Search for the cell housing the specified text and yield its [x, y] center coordinate. 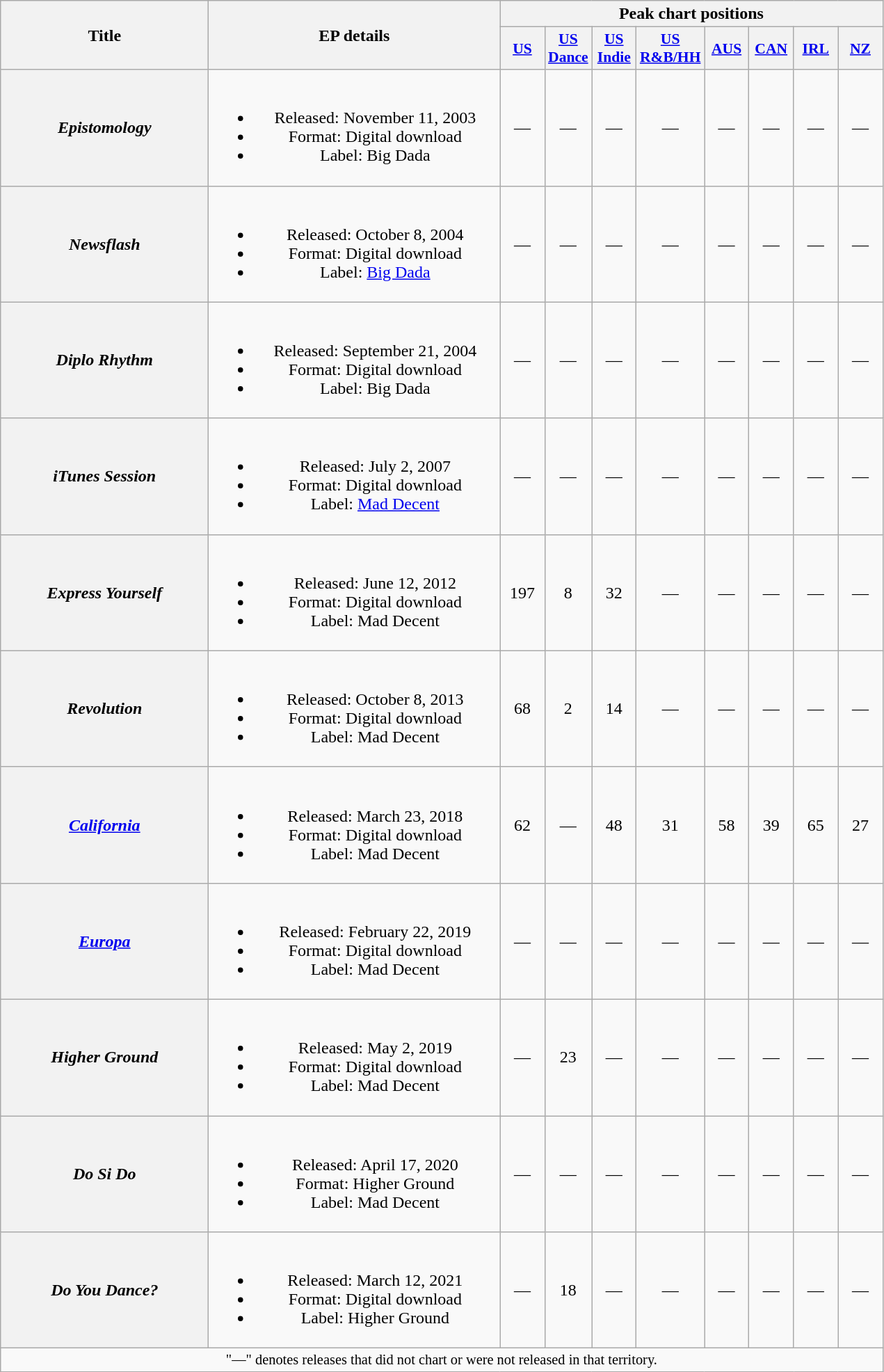
23 [568, 1058]
US [522, 49]
14 [614, 708]
USDance [568, 49]
48 [614, 825]
27 [860, 825]
39 [771, 825]
68 [522, 708]
USR&B/HH [670, 49]
NZ [860, 49]
CAN [771, 49]
Released: May 2, 2019Format: Digital downloadLabel: Mad Decent [355, 1058]
"—" denotes releases that did not chart or were not released in that territory. [442, 1360]
197 [522, 593]
Do You Dance? [104, 1290]
Released: November 11, 2003Format: Digital downloadLabel: Big Dada [355, 128]
Released: March 12, 2021Format: Digital downloadLabel: Higher Ground [355, 1290]
Released: February 22, 2019Format: Digital downloadLabel: Mad Decent [355, 941]
Epistomology [104, 128]
65 [816, 825]
Higher Ground [104, 1058]
Diplo Rhythm [104, 360]
8 [568, 593]
Released: March 23, 2018Format: Digital downloadLabel: Mad Decent [355, 825]
USIndie [614, 49]
2 [568, 708]
Title [104, 35]
California [104, 825]
62 [522, 825]
Released: September 21, 2004Format: Digital downloadLabel: Big Dada [355, 360]
Released: April 17, 2020Format: Higher GroundLabel: Mad Decent [355, 1174]
31 [670, 825]
Newsflash [104, 244]
Europa [104, 941]
iTunes Session [104, 476]
32 [614, 593]
Released: October 8, 2013Format: Digital downloadLabel: Mad Decent [355, 708]
IRL [816, 49]
Released: July 2, 2007Format: Digital downloadLabel: Mad Decent [355, 476]
Released: June 12, 2012Format: Digital downloadLabel: Mad Decent [355, 593]
58 [726, 825]
Peak chart positions [691, 14]
18 [568, 1290]
Revolution [104, 708]
Released: October 8, 2004Format: Digital downloadLabel: Big Dada [355, 244]
Express Yourself [104, 593]
EP details [355, 35]
AUS [726, 49]
Do Si Do [104, 1174]
